Extract the [x, y] coordinate from the center of the cell holding the provided text.  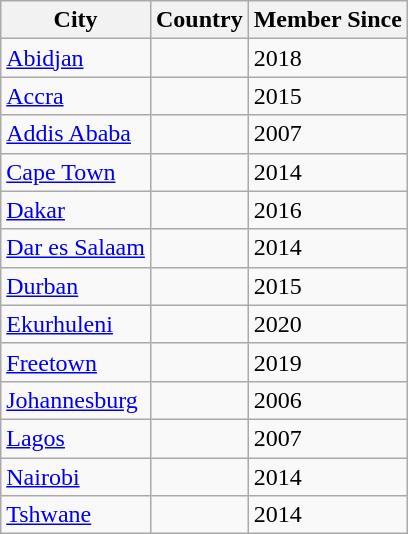
Durban [76, 286]
2016 [328, 210]
Country [199, 20]
Tshwane [76, 515]
Nairobi [76, 477]
Johannesburg [76, 400]
City [76, 20]
2019 [328, 362]
Accra [76, 96]
Addis Ababa [76, 134]
Cape Town [76, 172]
Dakar [76, 210]
2018 [328, 58]
Abidjan [76, 58]
Freetown [76, 362]
2006 [328, 400]
Ekurhuleni [76, 324]
2020 [328, 324]
Lagos [76, 438]
Dar es Salaam [76, 248]
Member Since [328, 20]
